Locate the cell with the specified text and output its (x, y) center coordinate. 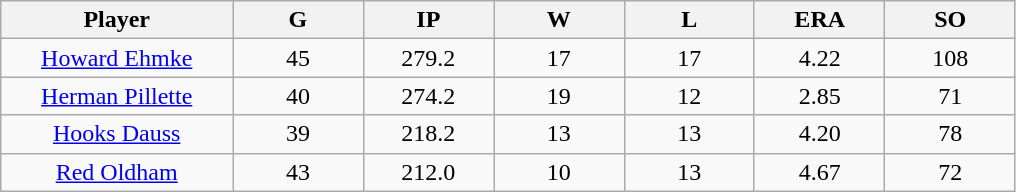
279.2 (428, 58)
4.20 (819, 134)
Red Oldham (117, 172)
78 (950, 134)
4.22 (819, 58)
12 (689, 96)
2.85 (819, 96)
G (298, 20)
19 (559, 96)
Player (117, 20)
10 (559, 172)
45 (298, 58)
L (689, 20)
212.0 (428, 172)
Howard Ehmke (117, 58)
SO (950, 20)
72 (950, 172)
IP (428, 20)
43 (298, 172)
218.2 (428, 134)
274.2 (428, 96)
4.67 (819, 172)
40 (298, 96)
ERA (819, 20)
Hooks Dauss (117, 134)
Herman Pillette (117, 96)
71 (950, 96)
108 (950, 58)
W (559, 20)
39 (298, 134)
